Output the [X, Y] coordinate of the center of the cell containing the given text.  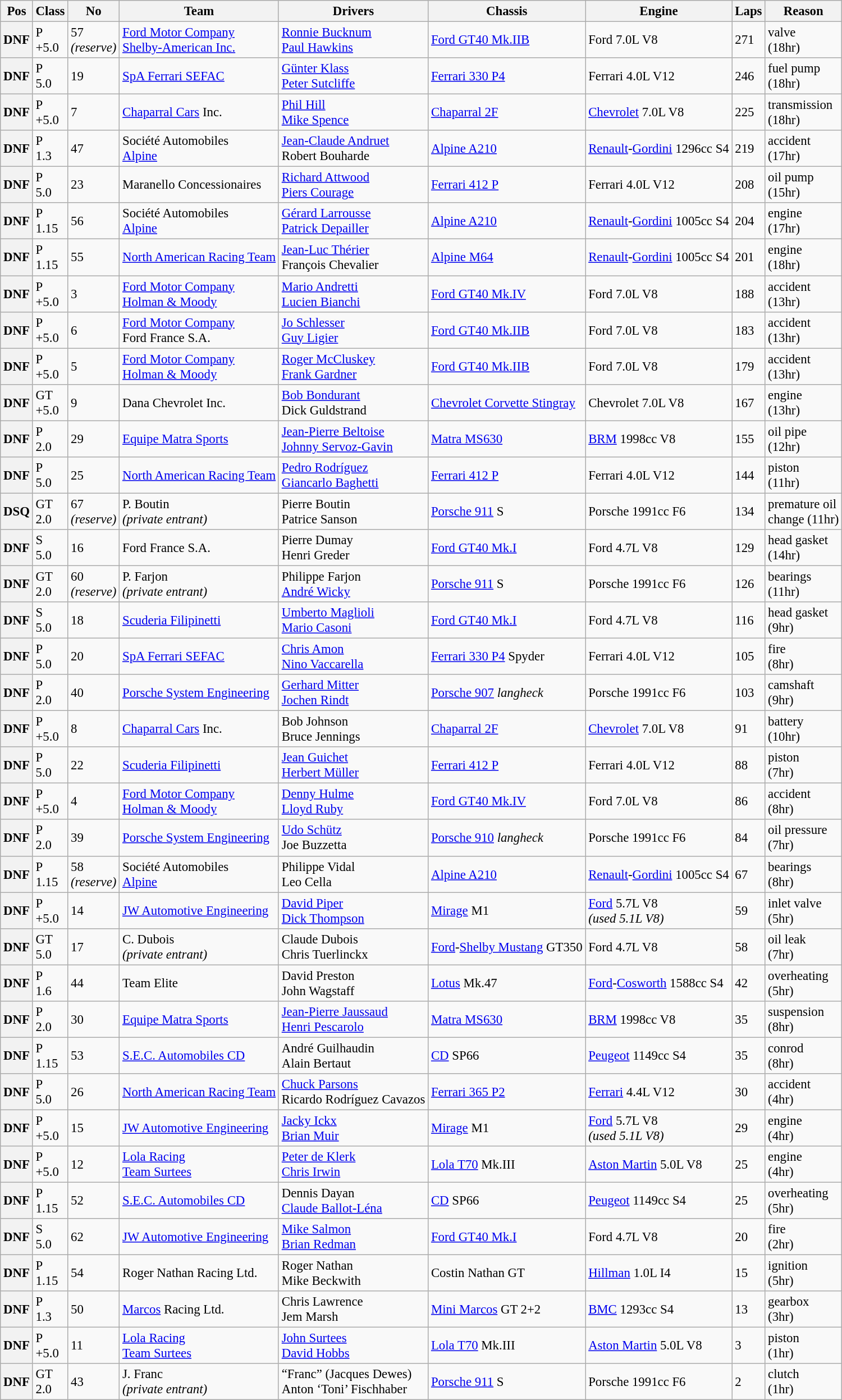
201 [749, 257]
Roger Nathan Mike Beckwith [353, 1274]
23 [94, 185]
Jean-Claude Andruet Robert Bouharde [353, 148]
Chevrolet Corvette Stingray [507, 402]
Laps [749, 11]
oil pipe (12hr) [804, 439]
Mini Marcos GT 2+2 [507, 1310]
Claude Dubois Chris Tuerlinckx [353, 947]
BMC 1293cc S4 [659, 1310]
12 [94, 1165]
No [94, 11]
4 [94, 802]
J. Franc(private entrant) [199, 1381]
camshaft (9hr) [804, 693]
head gasket (9hr) [804, 620]
Umberto Maglioli Mario Casoni [353, 620]
19 [94, 76]
Phil Hill Mike Spence [353, 112]
P1.6 [51, 983]
56 [94, 221]
44 [94, 983]
battery (10hr) [804, 729]
accident (4hr) [804, 1092]
DSQ [17, 511]
Roger Nathan Racing Ltd. [199, 1274]
58(reserve) [94, 874]
84 [749, 838]
225 [749, 112]
Ronnie Bucknum Paul Hawkins [353, 40]
17 [94, 947]
Günter Klass Peter Sutcliffe [353, 76]
Reason [804, 11]
50 [94, 1310]
Philippe Farjon André Wicky [353, 584]
ignition (5hr) [804, 1274]
C. Dubois(private entrant) [199, 947]
Pedro Rodríguez Giancarlo Baghetti [353, 475]
60(reserve) [94, 584]
suspension (8hr) [804, 1020]
105 [749, 657]
oil pressure (7hr) [804, 838]
Jean Guichet Herbert Müller [353, 765]
Drivers [353, 11]
Hillman 1.0L I4 [659, 1274]
bearings (11hr) [804, 584]
oil pump (15hr) [804, 185]
55 [94, 257]
piston (7hr) [804, 765]
208 [749, 185]
103 [749, 693]
Alpine M64 [507, 257]
Udo Schütz Joe Buzzetta [353, 838]
piston (11hr) [804, 475]
bearings (8hr) [804, 874]
14 [94, 911]
26 [94, 1092]
Dennis Dayan Claude Ballot-Léna [353, 1201]
57(reserve) [94, 40]
219 [749, 148]
167 [749, 402]
P. Farjon(private entrant) [199, 584]
Porsche 907 langheck [507, 693]
Ford-Cosworth 1588cc S4 [659, 983]
179 [749, 366]
5 [94, 366]
Porsche 910 langheck [507, 838]
9 [94, 402]
Pierre Dumay Henri Greder [353, 548]
transmission (18hr) [804, 112]
Lotus Mk.47 [507, 983]
7 [94, 112]
GT5.0 [51, 947]
2 [749, 1381]
Team Elite [199, 983]
67(reserve) [94, 511]
David Preston John Wagstaff [353, 983]
91 [749, 729]
clutch (1hr) [804, 1381]
head gasket (14hr) [804, 548]
204 [749, 221]
129 [749, 548]
Jean-Luc Thérier François Chevalier [353, 257]
Jean-Pierre Beltoise Johnny Servoz-Gavin [353, 439]
59 [749, 911]
188 [749, 294]
Chassis [507, 11]
Costin Nathan GT [507, 1274]
Ford France S.A. [199, 548]
47 [94, 148]
Ferrari 330 P4 Spyder [507, 657]
Denny Hulme Lloyd Ruby [353, 802]
62 [94, 1237]
engine (18hr) [804, 257]
engine (13hr) [804, 402]
40 [94, 693]
inlet valve (5hr) [804, 911]
Chuck Parsons Ricardo Rodríguez Cavazos [353, 1092]
Philippe Vidal Leo Cella [353, 874]
16 [94, 548]
Gerhard Mitter Jochen Rindt [353, 693]
fire (2hr) [804, 1237]
Pos [17, 11]
Chris Lawrence Jem Marsh [353, 1310]
Richard Attwood Piers Courage [353, 185]
Ford Motor Company Shelby-American Inc. [199, 40]
271 [749, 40]
53 [94, 1056]
Jo Schlesser Guy Ligier [353, 330]
Gérard Larrousse Patrick Depailler [353, 221]
oil leak (7hr) [804, 947]
86 [749, 802]
premature oil change (11hr) [804, 511]
155 [749, 439]
engine (17hr) [804, 221]
Maranello Concessionaires [199, 185]
Jacky Ickx Brian Muir [353, 1128]
valve (18hr) [804, 40]
126 [749, 584]
67 [749, 874]
246 [749, 76]
144 [749, 475]
Ferrari 365 P2 [507, 1092]
52 [94, 1201]
André Guilhaudin Alain Bertaut [353, 1056]
gearbox (3hr) [804, 1310]
David Piper Dick Thompson [353, 911]
42 [749, 983]
Mario Andretti Lucien Bianchi [353, 294]
Dana Chevrolet Inc. [199, 402]
Ferrari 330 P4 [507, 76]
Marcos Racing Ltd. [199, 1310]
“Franc” (Jacques Dewes) Anton ‘Toni’ Fischhaber [353, 1381]
Ferrari 4.4L V12 [659, 1092]
accident (17hr) [804, 148]
GT+5.0 [51, 402]
P. Boutin(private entrant) [199, 511]
54 [94, 1274]
Renault-Gordini 1296cc S4 [659, 148]
43 [94, 1381]
Roger McCluskey Frank Gardner [353, 366]
conrod (8hr) [804, 1056]
fuel pump (18hr) [804, 76]
88 [749, 765]
8 [94, 729]
Ford-Shelby Mustang GT350 [507, 947]
Ford Motor Company Ford France S.A. [199, 330]
18 [94, 620]
Pierre Boutin Patrice Sanson [353, 511]
accident (8hr) [804, 802]
Class [51, 11]
13 [749, 1310]
fire (8hr) [804, 657]
piston (1hr) [804, 1346]
183 [749, 330]
6 [94, 330]
Jean-Pierre Jaussaud Henri Pescarolo [353, 1020]
Team [199, 11]
Mike Salmon Brian Redman [353, 1237]
116 [749, 620]
58 [749, 947]
11 [94, 1346]
John Surtees David Hobbs [353, 1346]
134 [749, 511]
Bob Johnson Bruce Jennings [353, 729]
Chris Amon Nino Vaccarella [353, 657]
22 [94, 765]
39 [94, 838]
Bob Bondurant Dick Guldstrand [353, 402]
Peter de Klerk Chris Irwin [353, 1165]
Engine [659, 11]
